Detect which cell encompasses the target text, then output its [X, Y] center coordinate. 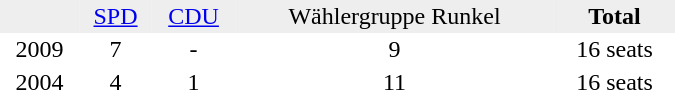
- [194, 50]
CDU [194, 16]
16 seats [614, 50]
Total [614, 16]
2009 [40, 50]
Wählergruppe Runkel [394, 16]
9 [394, 50]
7 [116, 50]
SPD [116, 16]
